Extract the (X, Y) coordinate from the center of the cell holding the provided text.  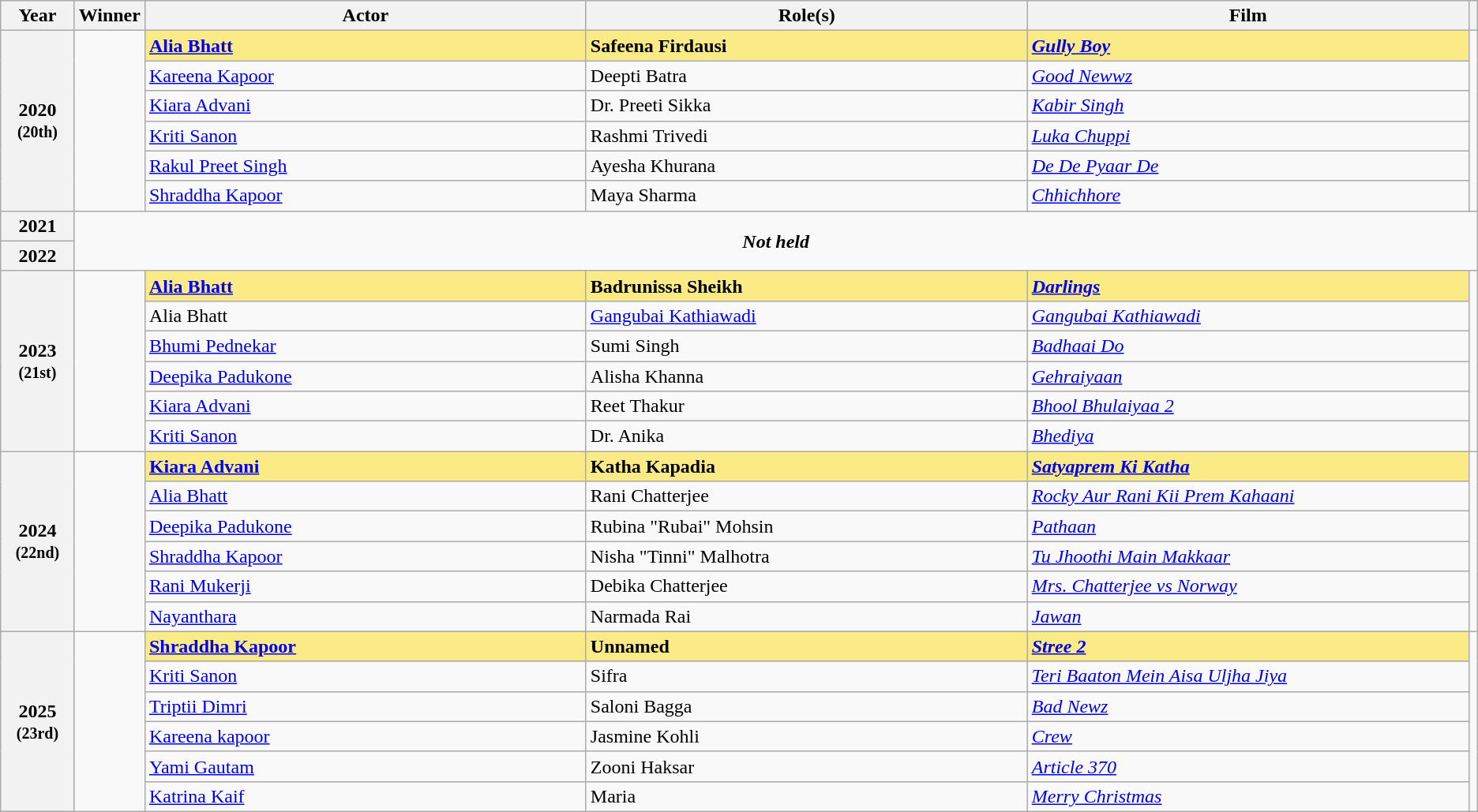
Sifra (807, 676)
Year (38, 16)
Kabir Singh (1247, 106)
Rakul Preet Singh (365, 166)
Darlings (1247, 286)
Kareena kapoor (365, 736)
Rubina "Rubai" Mohsin (807, 526)
Unnamed (807, 646)
2022 (38, 256)
Rani Chatterjee (807, 496)
Pathaan (1247, 526)
Jasmine Kohli (807, 736)
Actor (365, 16)
Reet Thakur (807, 406)
Bhediya (1247, 436)
Ayesha Khurana (807, 166)
Dr. Anika (807, 436)
2023(21st) (38, 361)
Nayanthara (365, 616)
Rocky Aur Rani Kii Prem Kahaani (1247, 496)
Tu Jhoothi Main Makkaar (1247, 556)
Dr. Preeti Sikka (807, 106)
Rani Mukerji (365, 586)
Rashmi Trivedi (807, 136)
Merry Christmas (1247, 796)
Chhichhore (1247, 196)
Bhool Bhulaiyaa 2 (1247, 406)
Crew (1247, 736)
2020(20th) (38, 121)
Triptii Dimri (365, 706)
Satyaprem Ki Katha (1247, 466)
Film (1247, 16)
Yami Gautam (365, 766)
Stree 2 (1247, 646)
Badrunissa Sheikh (807, 286)
Gully Boy (1247, 46)
Zooni Haksar (807, 766)
Role(s) (807, 16)
Article 370 (1247, 766)
De De Pyaar De (1247, 166)
Bad Newz (1247, 706)
Bhumi Pednekar (365, 346)
Katha Kapadia (807, 466)
Maya Sharma (807, 196)
Winner (109, 16)
Katrina Kaif (365, 796)
Luka Chuppi (1247, 136)
Teri Baaton Mein Aisa Uljha Jiya (1247, 676)
Deepti Batra (807, 76)
Kareena Kapoor (365, 76)
Maria (807, 796)
Alisha Khanna (807, 376)
Sumi Singh (807, 346)
Saloni Bagga (807, 706)
Gehraiyaan (1247, 376)
Debika Chatterjee (807, 586)
Badhaai Do (1247, 346)
2024(22nd) (38, 541)
Nisha "Tinni" Malhotra (807, 556)
Safeena Firdausi (807, 46)
Jawan (1247, 616)
Narmada Rai (807, 616)
Good Newwz (1247, 76)
Mrs. Chatterjee vs Norway (1247, 586)
2025(23rd) (38, 721)
2021 (38, 226)
Not held (775, 241)
